Return (x, y) of the center of cell containing provided text 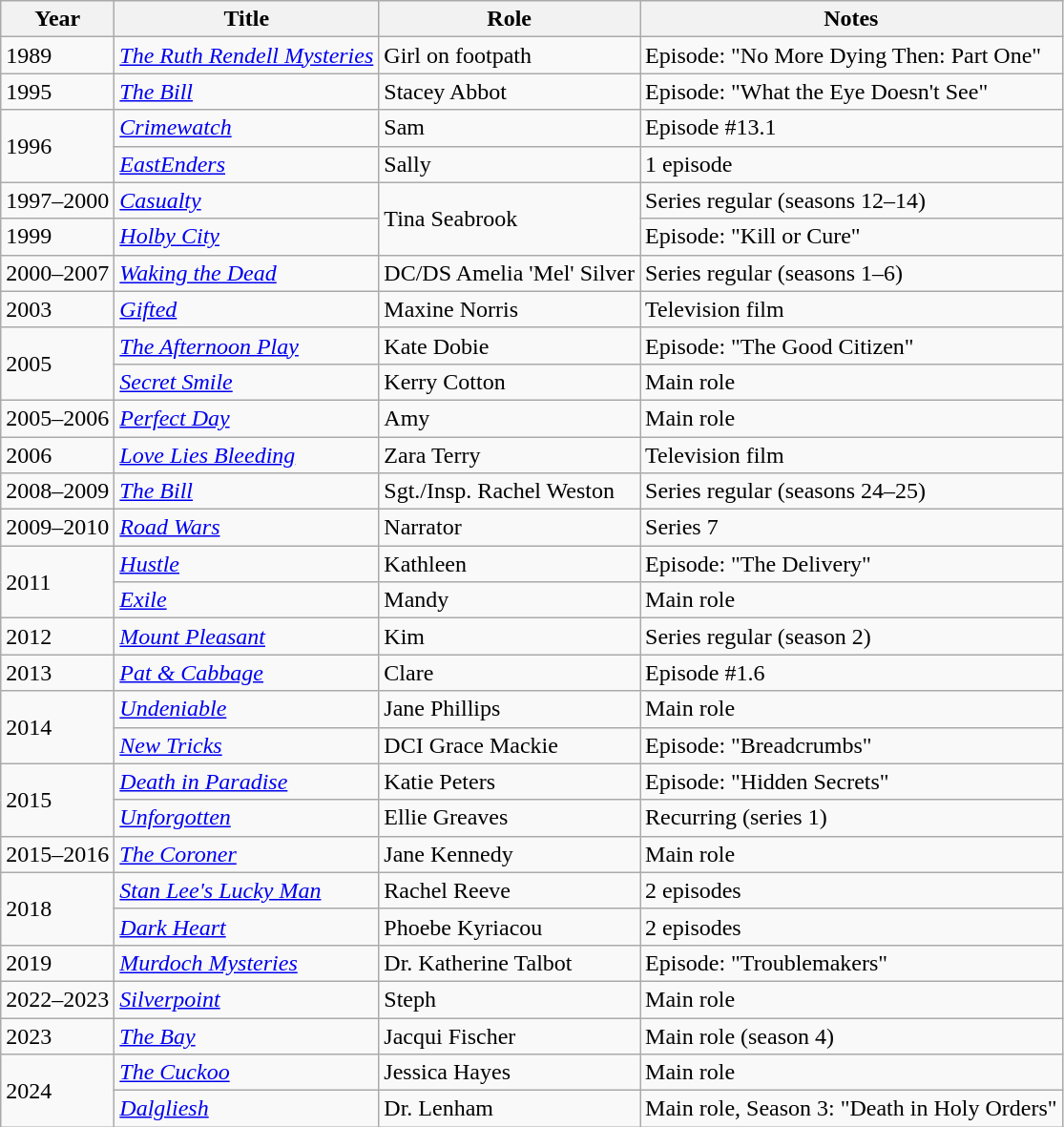
1999 (57, 237)
Katie Peters (510, 782)
Dr. Lenham (510, 1109)
Holby City (246, 237)
1 episode (851, 164)
Tina Seabrook (510, 219)
Jane Kennedy (510, 854)
Mount Pleasant (246, 637)
The Cuckoo (246, 1073)
Sgt./Insp. Rachel Weston (510, 491)
Role (510, 19)
Notes (851, 19)
Jessica Hayes (510, 1073)
Amy (510, 418)
Love Lies Bleeding (246, 455)
Death in Paradise (246, 782)
Clare (510, 673)
The Afternoon Play (246, 345)
Episode: "Kill or Cure" (851, 237)
Jane Phillips (510, 709)
2019 (57, 963)
2023 (57, 1035)
Crimewatch (246, 128)
Series 7 (851, 528)
2024 (57, 1091)
2014 (57, 727)
Gifted (246, 309)
2005 (57, 364)
Phoebe Kyriacou (510, 927)
EastEnders (246, 164)
Rachel Reeve (510, 890)
2003 (57, 309)
2008–2009 (57, 491)
Kim (510, 637)
Series regular (seasons 24–25) (851, 491)
Main role, Season 3: "Death in Holy Orders" (851, 1109)
Episode #1.6 (851, 673)
1995 (57, 92)
Episode: "No More Dying Then: Part One" (851, 55)
The Bay (246, 1035)
The Ruth Rendell Mysteries (246, 55)
Dalgliesh (246, 1109)
Title (246, 19)
The Coroner (246, 854)
1996 (57, 146)
2015 (57, 800)
Narrator (510, 528)
Series regular (seasons 12–14) (851, 200)
2013 (57, 673)
2005–2006 (57, 418)
Pat & Cabbage (246, 673)
Casualty (246, 200)
2018 (57, 908)
Kathleen (510, 564)
Undeniable (246, 709)
Dark Heart (246, 927)
Mandy (510, 600)
Stan Lee's Lucky Man (246, 890)
Episode: "Hidden Secrets" (851, 782)
Girl on footpath (510, 55)
New Tricks (246, 745)
DCI Grace Mackie (510, 745)
2000–2007 (57, 273)
Series regular (seasons 1–6) (851, 273)
Year (57, 19)
Kate Dobie (510, 345)
Jacqui Fischer (510, 1035)
Sally (510, 164)
Steph (510, 999)
Silverpoint (246, 999)
Episode: "The Delivery" (851, 564)
2022–2023 (57, 999)
Hustle (246, 564)
Secret Smile (246, 382)
Episode: "Breadcrumbs" (851, 745)
2011 (57, 582)
2006 (57, 455)
Episode: "Troublemakers" (851, 963)
2012 (57, 637)
Ellie Greaves (510, 818)
1997–2000 (57, 200)
Road Wars (246, 528)
Recurring (series 1) (851, 818)
Maxine Norris (510, 309)
Episode: "What the Eye Doesn't See" (851, 92)
DC/DS Amelia 'Mel' Silver (510, 273)
Series regular (season 2) (851, 637)
2009–2010 (57, 528)
Waking the Dead (246, 273)
Episode #13.1 (851, 128)
1989 (57, 55)
Kerry Cotton (510, 382)
Exile (246, 600)
2015–2016 (57, 854)
Stacey Abbot (510, 92)
Unforgotten (246, 818)
Dr. Katherine Talbot (510, 963)
Sam (510, 128)
Perfect Day (246, 418)
Main role (season 4) (851, 1035)
Murdoch Mysteries (246, 963)
Zara Terry (510, 455)
Episode: "The Good Citizen" (851, 345)
